From the cell containing the given text, extract its center point as [X, Y] coordinate. 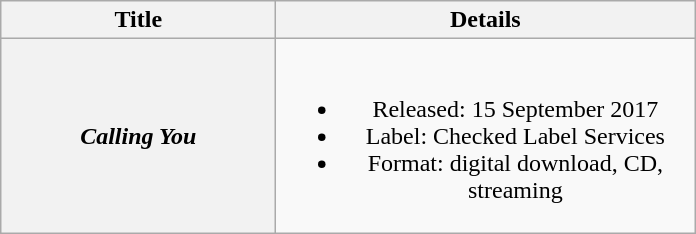
Released: 15 September 2017Label: Checked Label ServicesFormat: digital download, CD, streaming [486, 136]
Title [138, 20]
Calling You [138, 136]
Details [486, 20]
